Locate the cell with the specified text and output its [x, y] center coordinate. 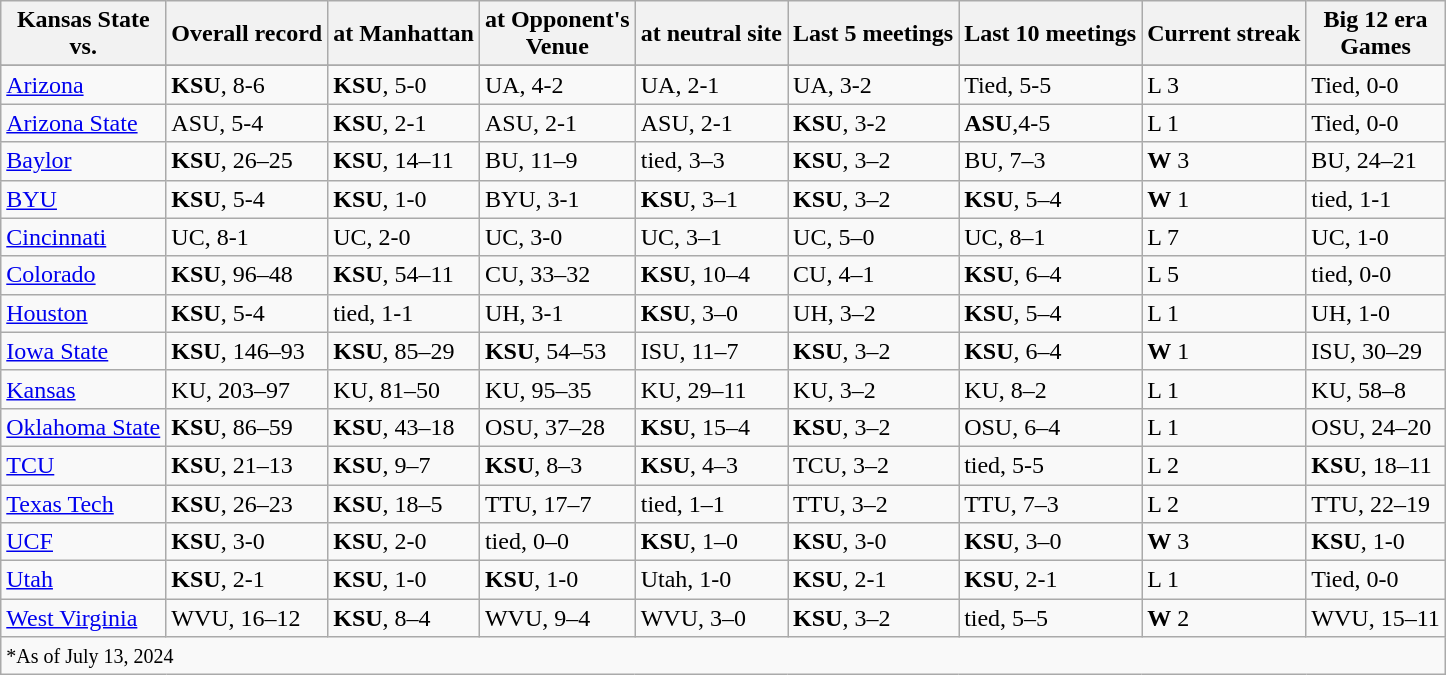
Kansas [84, 389]
Big 12 eraGames [1376, 34]
at Opponent's Venue [557, 34]
tied, 3–3 [711, 161]
TTU, 22–19 [1376, 503]
ISU, 30–29 [1376, 351]
UH, 3–2 [874, 313]
KSU, 8–3 [557, 465]
tied, 5–5 [1050, 618]
TTU, 17–7 [557, 503]
Arizona [84, 85]
WVU, 9–4 [557, 618]
KSU, 10–4 [711, 275]
ASU, 5-4 [247, 123]
KU, 8–2 [1050, 389]
L 5 [1224, 275]
ASU,4-5 [1050, 123]
KU, 58–8 [1376, 389]
L 3 [1224, 85]
Last 5 meetings [874, 34]
Colorado [84, 275]
KU, 81–50 [404, 389]
OSU, 37–28 [557, 427]
TTU, 3–2 [874, 503]
KSU, 8–4 [404, 618]
WVU, 15–11 [1376, 618]
KSU, 26–25 [247, 161]
Utah [84, 580]
UA, 2-1 [711, 85]
KSU, 21–13 [247, 465]
KSU, 9–7 [404, 465]
Last 10 meetings [1050, 34]
KSU, 85–29 [404, 351]
KSU, 18–11 [1376, 465]
UC, 5–0 [874, 237]
UC, 3–1 [711, 237]
Arizona State [84, 123]
L 7 [1224, 237]
TCU [84, 465]
BU, 11–9 [557, 161]
UC, 1-0 [1376, 237]
BYU [84, 199]
KSU, 96–48 [247, 275]
UC, 8–1 [1050, 237]
UC, 3-0 [557, 237]
KSU, 8-6 [247, 85]
Oklahoma State [84, 427]
KSU, 4–3 [711, 465]
at Manhattan [404, 34]
tied, 0–0 [557, 542]
UH, 3-1 [557, 313]
ISU, 11–7 [711, 351]
at neutral site [711, 34]
Overall record [247, 34]
UA, 3-2 [874, 85]
KU, 203–97 [247, 389]
tied, 1–1 [711, 503]
Houston [84, 313]
Kansas Statevs. [84, 34]
UC, 8-1 [247, 237]
OSU, 6–4 [1050, 427]
Baylor [84, 161]
Utah, 1-0 [711, 580]
BU, 7–3 [1050, 161]
BU, 24–21 [1376, 161]
*As of July 13, 2024 [724, 656]
UA, 4-2 [557, 85]
KSU, 26–23 [247, 503]
BYU, 3-1 [557, 199]
KU, 3–2 [874, 389]
KSU, 1–0 [711, 542]
KSU, 43–18 [404, 427]
Cincinnati [84, 237]
KSU, 54–53 [557, 351]
KSU, 5-0 [404, 85]
Tied, 5-5 [1050, 85]
KSU, 3-2 [874, 123]
UCF [84, 542]
Current streak [1224, 34]
KSU, 3–1 [711, 199]
West Virginia [84, 618]
KSU, 2-0 [404, 542]
WVU, 16–12 [247, 618]
UC, 2-0 [404, 237]
KSU, 18–5 [404, 503]
WVU, 3–0 [711, 618]
CU, 33–32 [557, 275]
W 2 [1224, 618]
KSU, 14–11 [404, 161]
TCU, 3–2 [874, 465]
KSU, 15–4 [711, 427]
KSU, 54–11 [404, 275]
tied, 0-0 [1376, 275]
CU, 4–1 [874, 275]
KU, 95–35 [557, 389]
Iowa State [84, 351]
OSU, 24–20 [1376, 427]
UH, 1-0 [1376, 313]
KU, 29–11 [711, 389]
tied, 5-5 [1050, 465]
TTU, 7–3 [1050, 503]
KSU, 86–59 [247, 427]
KSU, 146–93 [247, 351]
Texas Tech [84, 503]
